Pinpoint the cell where the given text exists, returning its [x, y] midpoint coordinate. 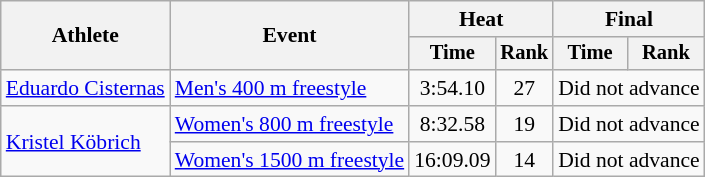
27 [525, 88]
8:32.58 [452, 124]
Eduardo Cisternas [86, 88]
19 [525, 124]
Kristel Köbrich [86, 142]
Final [629, 19]
Athlete [86, 36]
Men's 400 m freestyle [290, 88]
Women's 800 m freestyle [290, 124]
3:54.10 [452, 88]
Event [290, 36]
Heat [481, 19]
